For the text-containing cell, return its midpoint in [X, Y] coordinate format. 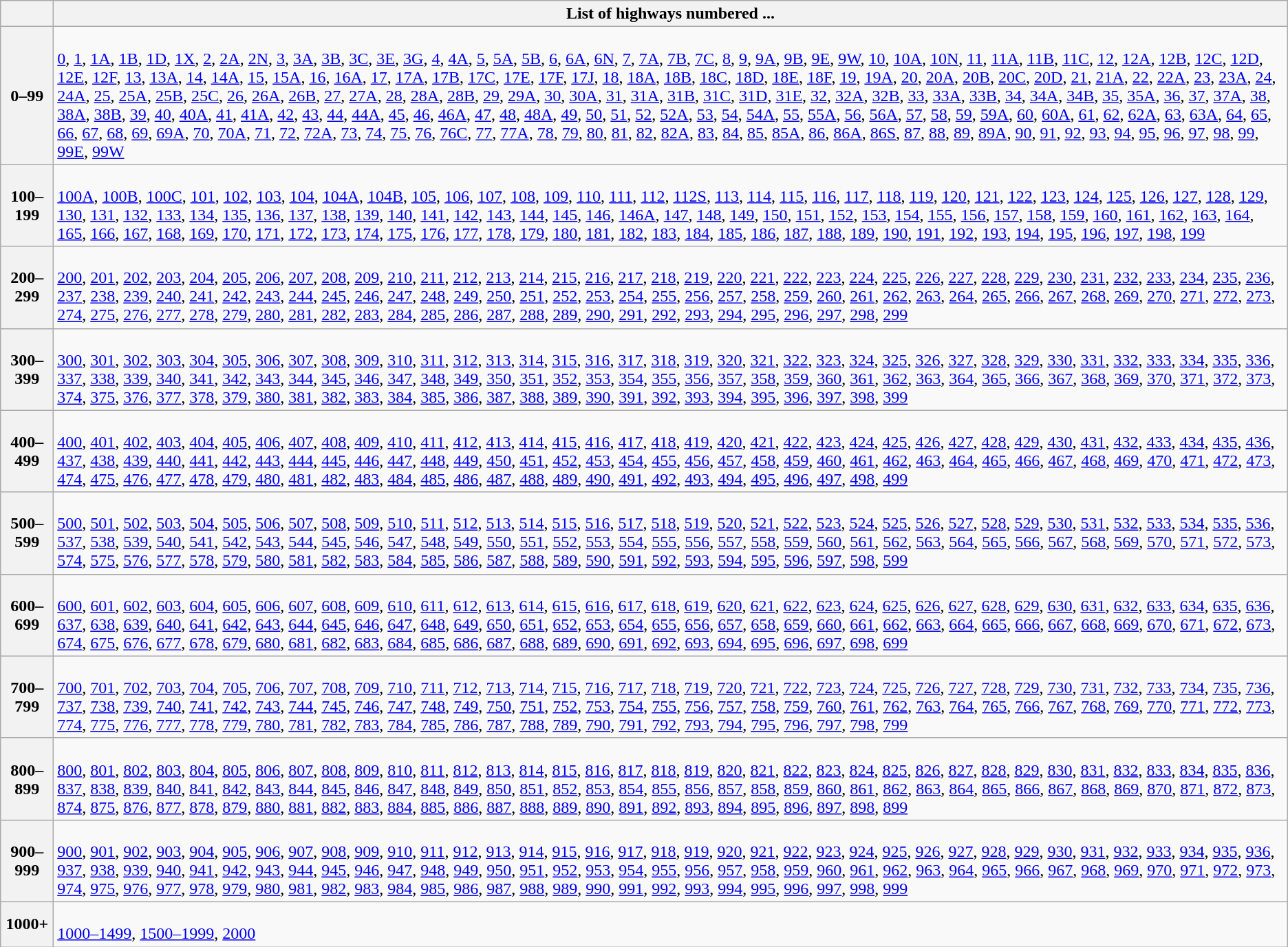
800–899 [28, 779]
500–599 [28, 533]
600–699 [28, 615]
List of highways numbered ... [671, 14]
900–999 [28, 860]
700–799 [28, 696]
1000–1499, 1500–1999, 2000 [671, 924]
400–499 [28, 451]
100–199 [28, 205]
1000+ [28, 924]
0–99 [28, 96]
300–399 [28, 369]
200–299 [28, 288]
